Return the [x, y] coordinate for the center point of the cell that contains the specified text.  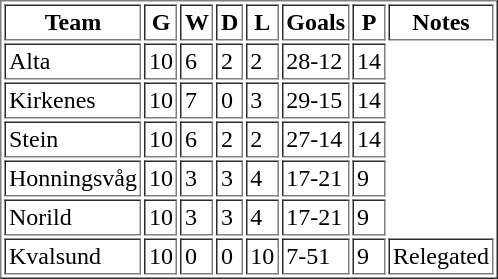
Honningsvåg [72, 178]
L [262, 22]
Kvalsund [72, 256]
7 [196, 100]
Notes [442, 22]
P [370, 22]
29-15 [316, 100]
28-12 [316, 62]
Relegated [442, 256]
Alta [72, 62]
7-51 [316, 256]
W [196, 22]
Stein [72, 140]
Team [72, 22]
Goals [316, 22]
Kirkenes [72, 100]
G [160, 22]
27-14 [316, 140]
Norild [72, 218]
D [229, 22]
